Scan for the cell matching the given text and deliver its [X, Y] coordinate at center. 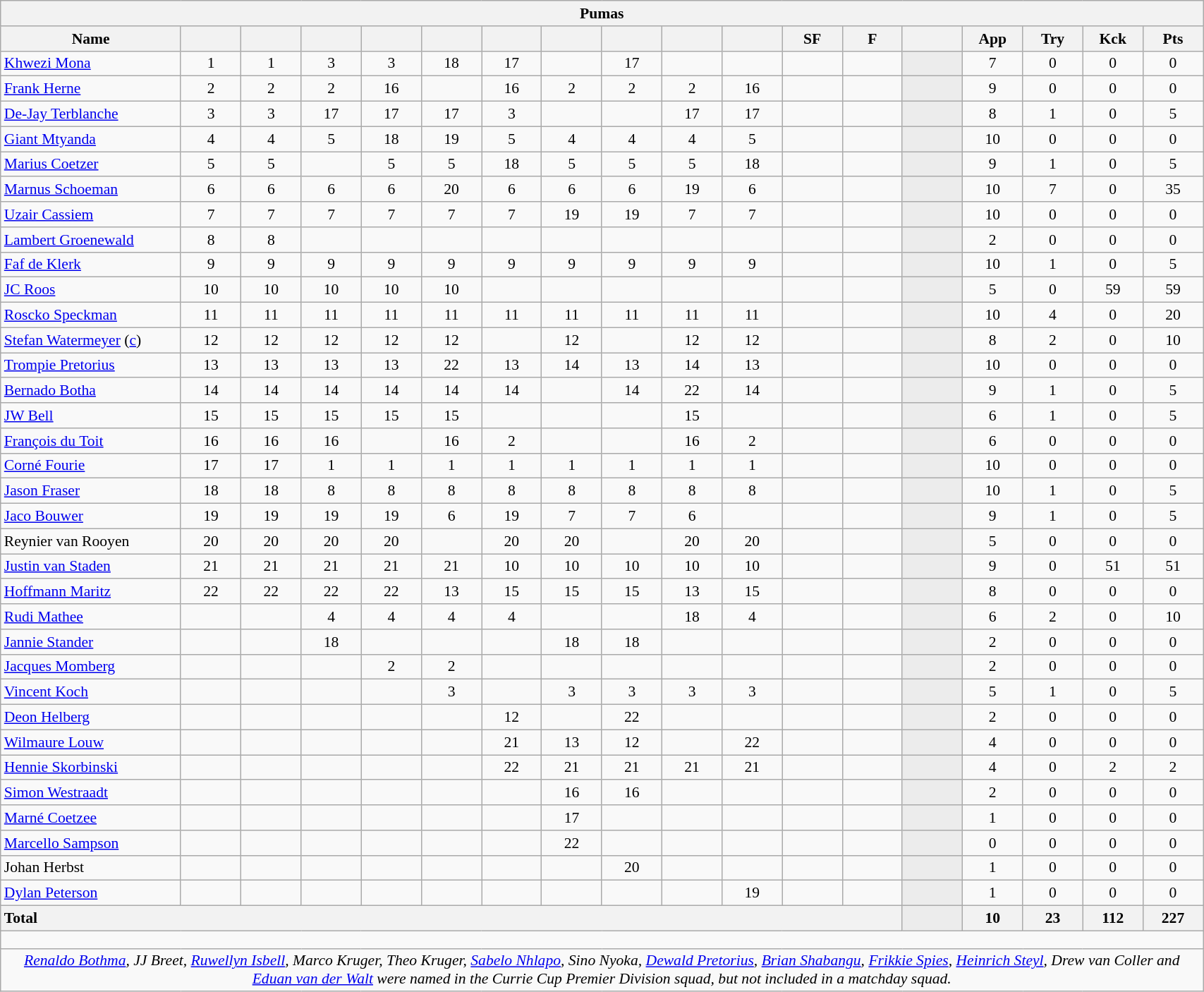
Jason Fraser [91, 491]
Marcello Sampson [91, 843]
Giant Mtyanda [91, 139]
Dylan Peterson [91, 893]
Wilmaure Louw [91, 742]
227 [1172, 919]
JW Bell [91, 416]
Roscko Speckman [91, 315]
Simon Westraadt [91, 793]
Marnus Schoeman [91, 190]
Lambert Groenewald [91, 240]
Hoffmann Maritz [91, 592]
Frank Herne [91, 89]
Uzair Cassiem [91, 214]
112 [1113, 919]
35 [1172, 190]
Trompie Pretorius [91, 365]
François du Toit [91, 441]
App [993, 39]
Total [451, 919]
Rudi Mathee [91, 617]
Bernado Botha [91, 391]
Justin van Staden [91, 567]
Name [91, 39]
Jacques Momberg [91, 667]
JC Roos [91, 290]
Deon Helberg [91, 718]
Kck [1113, 39]
Marné Coetzee [91, 818]
De-Jay Terblanche [91, 114]
Johan Herbst [91, 868]
23 [1052, 919]
Corné Fourie [91, 466]
F [872, 39]
Khwezi Mona [91, 63]
Try [1052, 39]
Vincent Koch [91, 692]
Hennie Skorbinski [91, 768]
Stefan Watermeyer (c) [91, 340]
Pumas [602, 13]
Jannie Stander [91, 642]
Marius Coetzer [91, 164]
Faf de Klerk [91, 265]
SF [813, 39]
Jaco Bouwer [91, 516]
Pts [1172, 39]
Reynier van Rooyen [91, 541]
